Detect which cell encompasses the target text, then output its (X, Y) center coordinate. 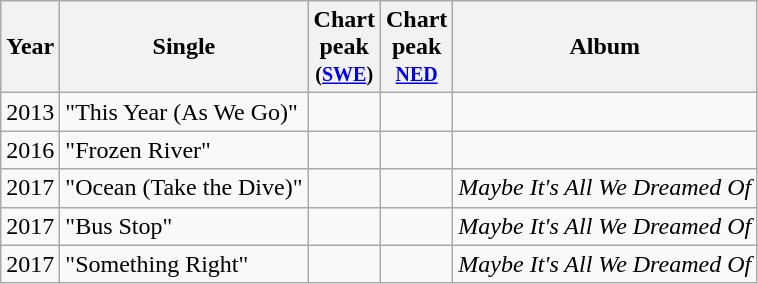
Single (184, 47)
"Ocean (Take the Dive)" (184, 188)
"Something Right" (184, 264)
2016 (30, 150)
Chart peakNED (416, 47)
Year (30, 47)
Chart peak(SWE) (344, 47)
"Bus Stop" (184, 226)
"This Year (As We Go)" (184, 112)
Album (605, 47)
"Frozen River" (184, 150)
2013 (30, 112)
